Scan for the cell matching the given text and deliver its [X, Y] coordinate at center. 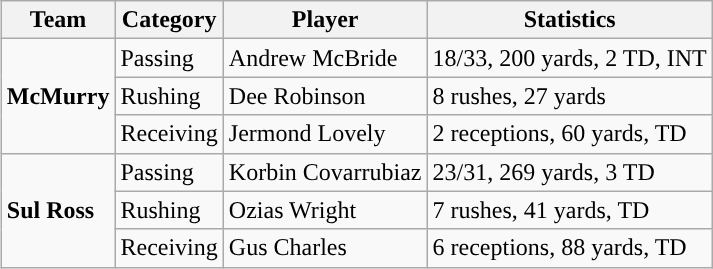
18/33, 200 yards, 2 TD, INT [570, 58]
Category [169, 20]
McMurry [58, 96]
Dee Robinson [325, 96]
Team [58, 20]
7 rushes, 41 yards, TD [570, 210]
6 receptions, 88 yards, TD [570, 248]
Korbin Covarrubiaz [325, 172]
Ozias Wright [325, 210]
Statistics [570, 20]
8 rushes, 27 yards [570, 96]
Player [325, 20]
Sul Ross [58, 210]
Jermond Lovely [325, 134]
Andrew McBride [325, 58]
Gus Charles [325, 248]
23/31, 269 yards, 3 TD [570, 172]
2 receptions, 60 yards, TD [570, 134]
